Scan for the cell matching the given text and deliver its [X, Y] coordinate at center. 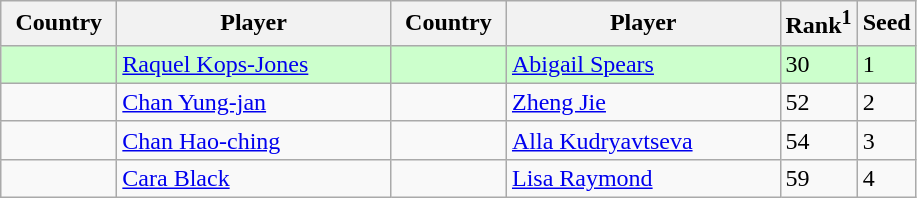
Seed [886, 24]
54 [818, 140]
30 [818, 64]
Lisa Raymond [643, 178]
Raquel Kops-Jones [254, 64]
Cara Black [254, 178]
Chan Hao-ching [254, 140]
Alla Kudryavtseva [643, 140]
3 [886, 140]
2 [886, 102]
Abigail Spears [643, 64]
Zheng Jie [643, 102]
52 [818, 102]
Chan Yung-jan [254, 102]
59 [818, 178]
Rank1 [818, 24]
4 [886, 178]
1 [886, 64]
